Return (x, y) of the center of cell containing provided text 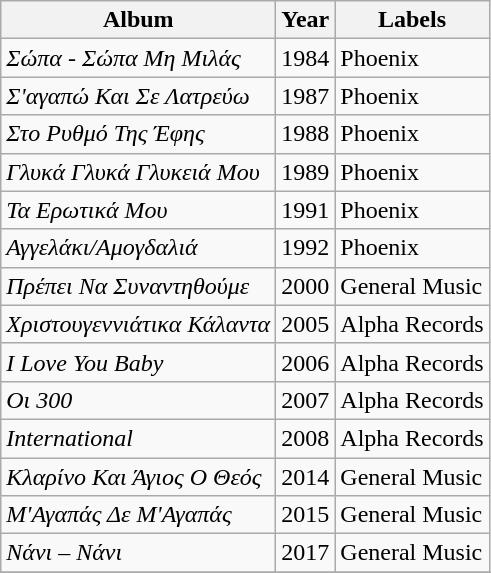
Χριστουγεννιάτικα Κάλαντα (138, 324)
Κλαρίνο Και Άγιος Ο Θεός (138, 477)
2014 (306, 477)
2015 (306, 515)
Labels (412, 20)
Σ'αγαπώ Και Σε Λατρεύω (138, 96)
1991 (306, 210)
Στο Ρυθμό Της Έφης (138, 134)
Οι 300 (138, 400)
2007 (306, 400)
1988 (306, 134)
Μ'Αγαπάς Δε Μ'Αγαπάς (138, 515)
1992 (306, 248)
Σώπα - Σώπα Μη Μιλάς (138, 58)
1984 (306, 58)
I Love You Baby (138, 362)
2017 (306, 553)
2008 (306, 438)
International (138, 438)
Year (306, 20)
Album (138, 20)
2006 (306, 362)
Νάνι – Νάνι (138, 553)
Γλυκά Γλυκά Γλυκειά Μου (138, 172)
Πρέπει Να Συναντηθούμε (138, 286)
1987 (306, 96)
1989 (306, 172)
Αγγελάκι/Αμογδαλιά (138, 248)
2000 (306, 286)
2005 (306, 324)
Τα Ερωτικά Μου (138, 210)
